Pinpoint the cell where the given text exists, returning its [X, Y] midpoint coordinate. 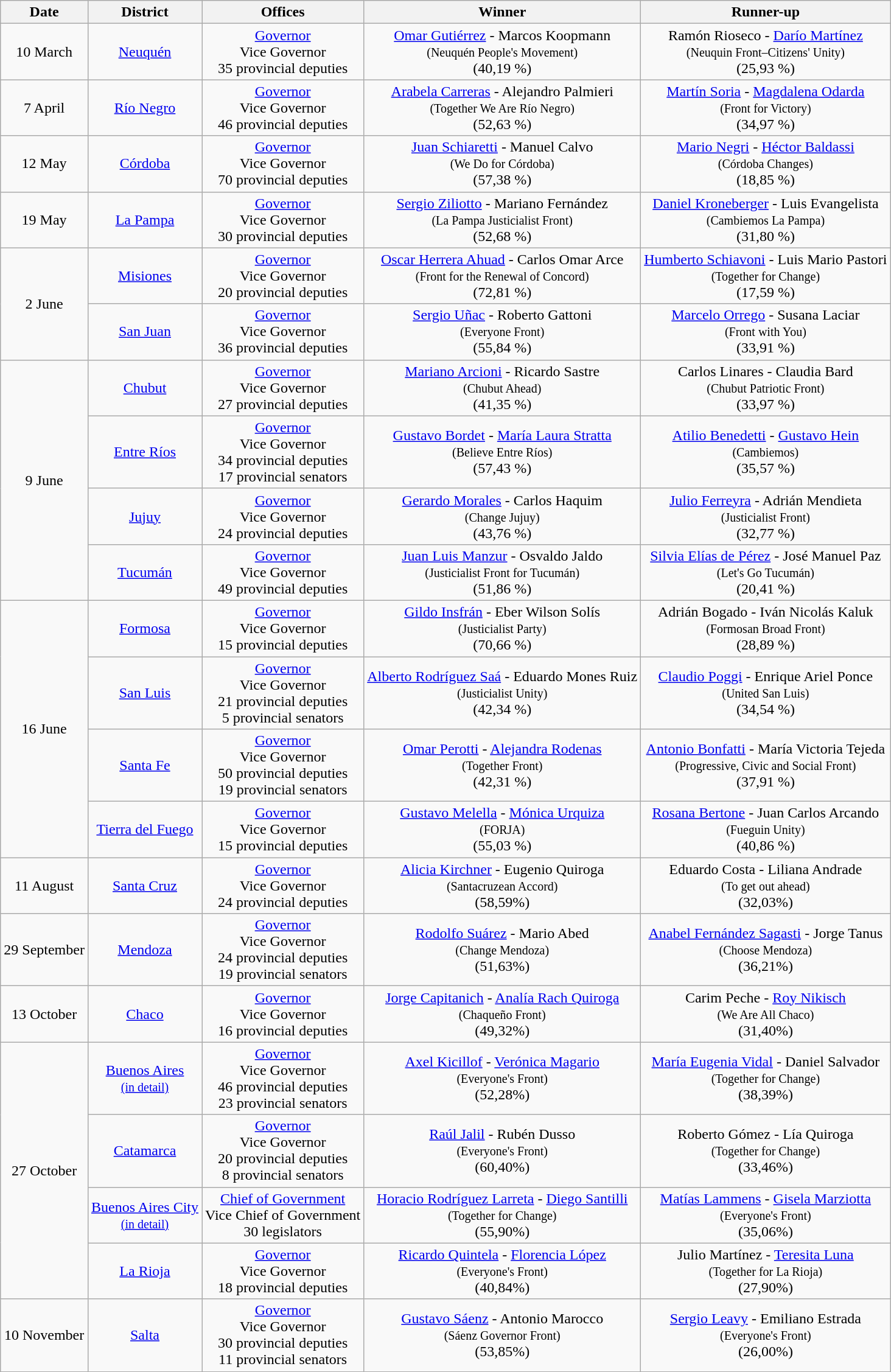
María Eugenia Vidal - Daniel Salvador(Together for Change)(38,39%) [766, 1079]
Arabela Carreras - Alejandro Palmieri(Together We Are Río Negro)(52,63 %) [503, 108]
Martín Soria - Magdalena Odarda(Front for Victory)(34,97 %) [766, 108]
Silvia Elías de Pérez - José Manuel Paz(Let's Go Tucumán)(20,41 %) [766, 572]
Jujuy [145, 516]
Alberto Rodríguez Saá - Eduardo Mones Ruiz(Justicialist Unity)(42,34 %) [503, 693]
GovernorVice Governor27 provincial deputies [283, 388]
9 June [44, 480]
GovernorVice Governor20 provincial deputies8 provincial senators [283, 1150]
GovernorVice Governor16 provincial deputies [283, 1014]
Marcelo Orrego - Susana Laciar(Front with You)(33,91 %) [766, 332]
Humberto Schiavoni - Luis Mario Pastori(Together for Change)(17,59 %) [766, 276]
Atilio Benedetti - Gustavo Hein(Cambiemos)(35,57 %) [766, 452]
Tierra del Fuego [145, 830]
GovernorVice Governor30 provincial deputies11 provincial senators [283, 1335]
Omar Gutiérrez - Marcos Koopmann(Neuquén People's Movement)(40,19 %) [503, 52]
Ramón Rioseco - Darío Martínez(Neuquin Front–Citizens' Unity)(25,93 %) [766, 52]
Winner [503, 12]
Roberto Gómez - Lía Quiroga(Together for Change)(33,46%) [766, 1150]
Chubut [145, 388]
2 June [44, 304]
GovernorVice Governor18 provincial deputies [283, 1271]
Buenos Aires City(in detail) [145, 1215]
GovernorVice Governor35 provincial deputies [283, 52]
Raúl Jalil - Rubén Dusso(Everyone's Front)(60,40%) [503, 1150]
Formosa [145, 628]
7 April [44, 108]
Entre Ríos [145, 452]
Salta [145, 1335]
Horacio Rodríguez Larreta - Diego Santilli(Together for Change)(55,90%) [503, 1215]
GovernorVice Governor46 provincial deputies23 provincial senators [283, 1079]
Gildo Insfrán - Eber Wilson Solís(Justicialist Party)(70,66 %) [503, 628]
29 September [44, 950]
Runner-up [766, 12]
Julio Martínez - Teresita Luna(Together for La Rioja)(27,90%) [766, 1271]
La Pampa [145, 220]
Sergio Ziliotto - Mariano Fernández(La Pampa Justicialist Front)(52,68 %) [503, 220]
GovernorVice Governor46 provincial deputies [283, 108]
La Rioja [145, 1271]
16 June [44, 729]
Buenos Aires(in detail) [145, 1079]
Gustavo Melella - Mónica Urquiza(FORJA)(55,03 %) [503, 830]
Misiones [145, 276]
Mendoza [145, 950]
Córdoba [145, 164]
Ricardo Quintela - Florencia López(Everyone's Front)(40,84%) [503, 1271]
Antonio Bonfatti - María Victoria Tejeda(Progressive, Civic and Social Front)(37,91 %) [766, 766]
GovernorVice Governor30 provincial deputies [283, 220]
Axel Kicillof - Verónica Magario(Everyone's Front)(52,28%) [503, 1079]
San Juan [145, 332]
Jorge Capitanich - Analía Rach Quiroga(Chaqueño Front)(49,32%) [503, 1014]
Santa Cruz [145, 886]
Date [44, 12]
Rodolfo Suárez - Mario Abed(Change Mendoza)(51,63%) [503, 950]
Mariano Arcioni - Ricardo Sastre(Chubut Ahead)(41,35 %) [503, 388]
Sergio Leavy - Emiliano Estrada(Everyone's Front)(26,00%) [766, 1335]
Oscar Herrera Ahuad - Carlos Omar Arce(Front for the Renewal of Concord)(72,81 %) [503, 276]
Offices [283, 12]
Tucumán [145, 572]
Carim Peche - Roy Nikisch(We Are All Chaco)(31,40%) [766, 1014]
GovernorVice Governor49 provincial deputies [283, 572]
12 May [44, 164]
Anabel Fernández Sagasti - Jorge Tanus(Choose Mendoza)(36,21%) [766, 950]
Matías Lammens - Gisela Marziotta(Everyone's Front)(35,06%) [766, 1215]
District [145, 12]
Daniel Kroneberger - Luis Evangelista(Cambiemos La Pampa)(31,80 %) [766, 220]
Santa Fe [145, 766]
Mario Negri - Héctor Baldassi(Córdoba Changes)(18,85 %) [766, 164]
Adrián Bogado - Iván Nicolás Kaluk(Formosan Broad Front)(28,89 %) [766, 628]
GovernorVice Governor24 provincial deputies19 provincial senators [283, 950]
GovernorVice Governor70 provincial deputies [283, 164]
10 March [44, 52]
Gustavo Bordet - María Laura Stratta(Believe Entre Ríos)(57,43 %) [503, 452]
Sergio Uñac - Roberto Gattoni(Everyone Front)(55,84 %) [503, 332]
Gustavo Sáenz - Antonio Marocco(Sáenz Governor Front)(53,85%) [503, 1335]
13 October [44, 1014]
GovernorVice Governor36 provincial deputies [283, 332]
Carlos Linares - Claudia Bard(Chubut Patriotic Front)(33,97 %) [766, 388]
19 May [44, 220]
Río Negro [145, 108]
Claudio Poggi - Enrique Ariel Ponce(United San Luis)(34,54 %) [766, 693]
10 November [44, 1335]
Catamarca [145, 1150]
San Luis [145, 693]
GovernorVice Governor34 provincial deputies17 provincial senators [283, 452]
Gerardo Morales - Carlos Haquim(Change Jujuy)(43,76 %) [503, 516]
Rosana Bertone - Juan Carlos Arcando(Fueguin Unity)(40,86 %) [766, 830]
GovernorVice Governor50 provincial deputies19 provincial senators [283, 766]
Eduardo Costa - Liliana Andrade(To get out ahead)(32,03%) [766, 886]
Chaco [145, 1014]
Omar Perotti - Alejandra Rodenas(Together Front)(42,31 %) [503, 766]
Julio Ferreyra - Adrián Mendieta(Justicialist Front)(32,77 %) [766, 516]
Chief of GovernmentVice Chief of Government30 legislators [283, 1215]
Juan Luis Manzur - Osvaldo Jaldo(Justicialist Front for Tucumán)(51,86 %) [503, 572]
11 August [44, 886]
Alicia Kirchner - Eugenio Quiroga(Santacruzean Accord)(58,59%) [503, 886]
27 October [44, 1171]
Juan Schiaretti - Manuel Calvo(We Do for Córdoba)(57,38 %) [503, 164]
GovernorVice Governor20 provincial deputies [283, 276]
Neuquén [145, 52]
GovernorVice Governor21 provincial deputies5 provincial senators [283, 693]
